Extract the (x, y) coordinate from the center of the cell holding the provided text.  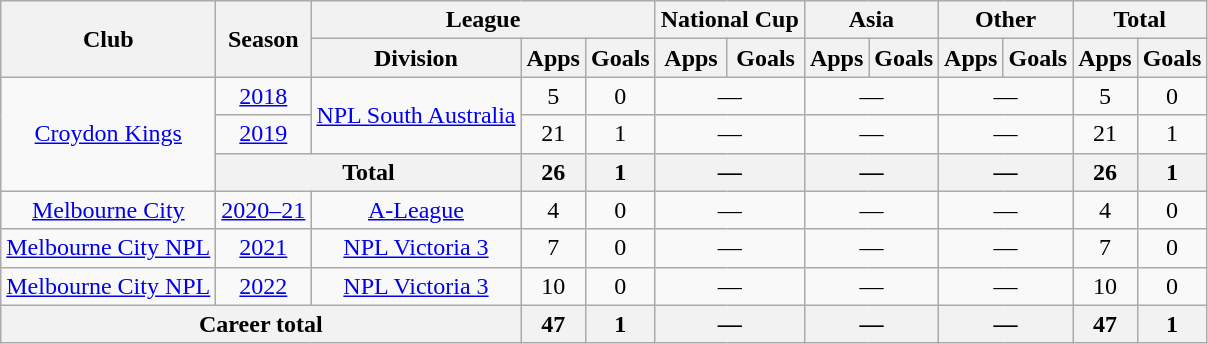
National Cup (730, 20)
Croydon Kings (108, 134)
2019 (264, 134)
2020–21 (264, 210)
Other (1006, 20)
Melbourne City (108, 210)
Season (264, 39)
League (483, 20)
Division (416, 58)
A-League (416, 210)
2022 (264, 286)
2021 (264, 248)
NPL South Australia (416, 115)
2018 (264, 96)
Club (108, 39)
Career total (261, 324)
Asia (871, 20)
